Return the (X, Y) coordinate for the center point of the cell that contains the specified text.  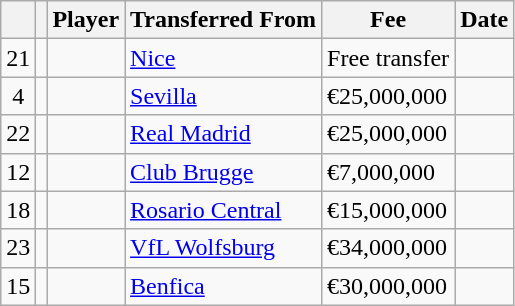
Club Brugge (224, 172)
21 (18, 58)
Benfica (224, 286)
€30,000,000 (388, 286)
Real Madrid (224, 134)
Rosario Central (224, 210)
4 (18, 96)
Free transfer (388, 58)
22 (18, 134)
Date (484, 20)
€15,000,000 (388, 210)
€7,000,000 (388, 172)
Transferred From (224, 20)
Sevilla (224, 96)
€34,000,000 (388, 248)
Player (86, 20)
23 (18, 248)
Nice (224, 58)
15 (18, 286)
12 (18, 172)
VfL Wolfsburg (224, 248)
18 (18, 210)
Fee (388, 20)
